Locate the cell with the specified text and output its (x, y) center coordinate. 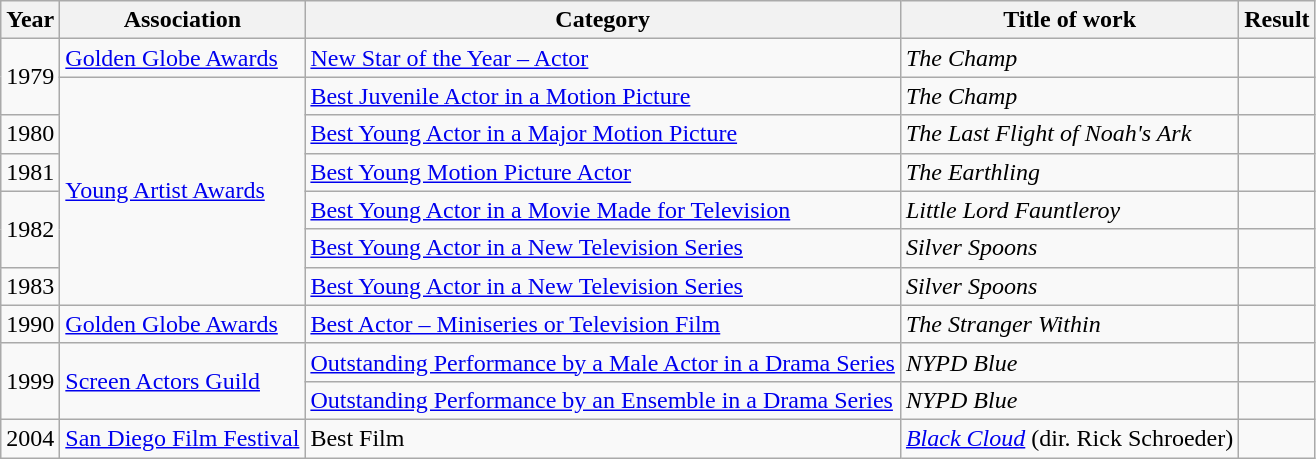
2004 (30, 438)
Best Film (603, 438)
1983 (30, 286)
San Diego Film Festival (182, 438)
Title of work (1069, 20)
Outstanding Performance by an Ensemble in a Drama Series (603, 400)
The Last Flight of Noah's Ark (1069, 134)
Best Actor – Miniseries or Television Film (603, 324)
1982 (30, 229)
1980 (30, 134)
Black Cloud (dir. Rick Schroeder) (1069, 438)
Best Young Actor in a Movie Made for Television (603, 210)
The Earthling (1069, 172)
Little Lord Fauntleroy (1069, 210)
1981 (30, 172)
Result (1277, 20)
1979 (30, 77)
Young Artist Awards (182, 191)
Best Young Motion Picture Actor (603, 172)
Best Young Actor in a Major Motion Picture (603, 134)
The Stranger Within (1069, 324)
Association (182, 20)
Year (30, 20)
Best Juvenile Actor in a Motion Picture (603, 96)
Screen Actors Guild (182, 381)
1990 (30, 324)
Outstanding Performance by a Male Actor in a Drama Series (603, 362)
Category (603, 20)
New Star of the Year – Actor (603, 58)
1999 (30, 381)
